Output the (X, Y) coordinate of the center of the cell containing the given text.  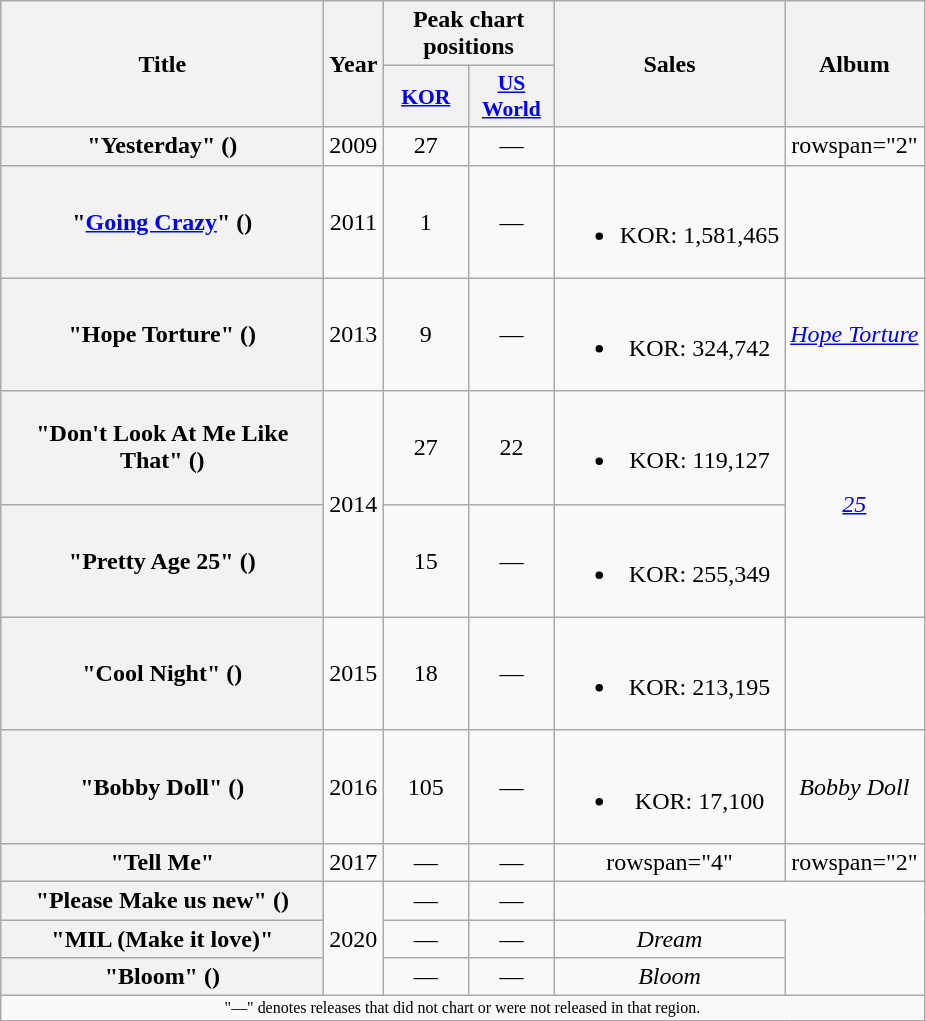
"Pretty Age 25" () (162, 560)
2009 (354, 146)
KOR: 119,127 (669, 448)
2011 (354, 222)
rowspan="4" (669, 862)
"Cool Night" () (162, 674)
2020 (354, 938)
"MIL (Make it love)" (162, 939)
2013 (354, 334)
KOR: 1,581,465 (669, 222)
KOR: 324,742 (669, 334)
15 (426, 560)
KOR (426, 96)
"Tell Me" (162, 862)
KOR: 17,100 (669, 786)
KOR: 213,195 (669, 674)
22 (512, 448)
105 (426, 786)
Sales (669, 64)
1 (426, 222)
2017 (354, 862)
USWorld (512, 96)
Peak chart positions (468, 34)
"Bloom" () (162, 977)
"Yesterday" () (162, 146)
KOR: 255,349 (669, 560)
"Going Crazy" () (162, 222)
Album (854, 64)
2016 (354, 786)
Title (162, 64)
Bloom (669, 977)
"—" denotes releases that did not chart or were not released in that region. (462, 1008)
Year (354, 64)
2015 (354, 674)
Dream (669, 939)
9 (426, 334)
Bobby Doll (854, 786)
"Please Make us new" () (162, 900)
Hope Torture (854, 334)
18 (426, 674)
"Bobby Doll" () (162, 786)
25 (854, 504)
"Hope Torture" () (162, 334)
"Don't Look At Me Like That" () (162, 448)
2014 (354, 504)
